Extract the [X, Y] coordinate from the center of the cell holding the provided text.  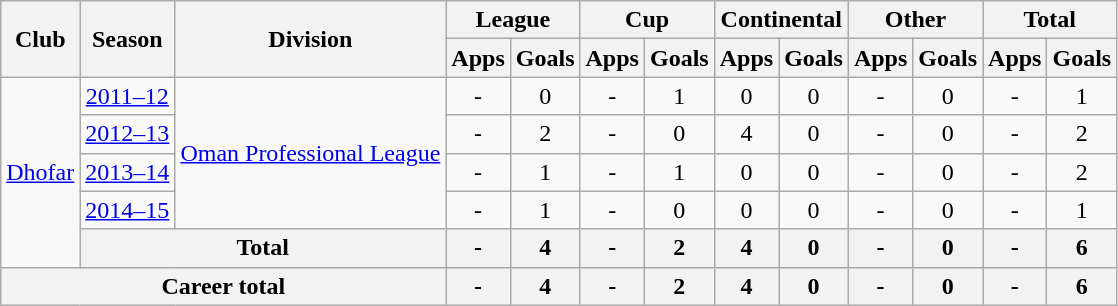
Continental [781, 20]
2013–14 [128, 172]
2012–13 [128, 134]
Dhofar [40, 172]
2011–12 [128, 96]
Division [310, 39]
Other [915, 20]
League [513, 20]
Club [40, 39]
Season [128, 39]
Oman Professional League [310, 153]
Career total [224, 286]
Cup [647, 20]
2014–15 [128, 210]
